Return (x, y) of the center of cell containing provided text 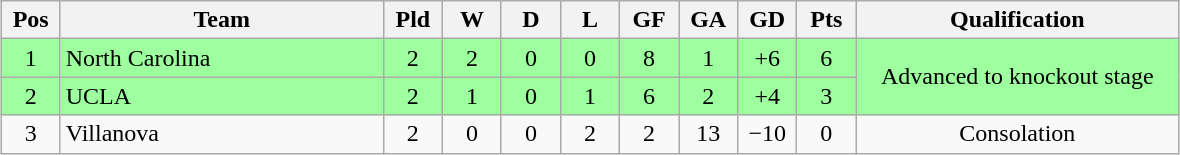
Pld (412, 20)
Villanova (222, 134)
W (472, 20)
+6 (768, 58)
North Carolina (222, 58)
8 (650, 58)
Consolation (1018, 134)
GD (768, 20)
−10 (768, 134)
13 (708, 134)
Pos (30, 20)
GA (708, 20)
UCLA (222, 96)
Pts (826, 20)
Advanced to knockout stage (1018, 77)
Qualification (1018, 20)
D (530, 20)
+4 (768, 96)
Team (222, 20)
GF (650, 20)
L (590, 20)
